Determine the [X, Y] coordinate at the center of the cell enclosing the given text.  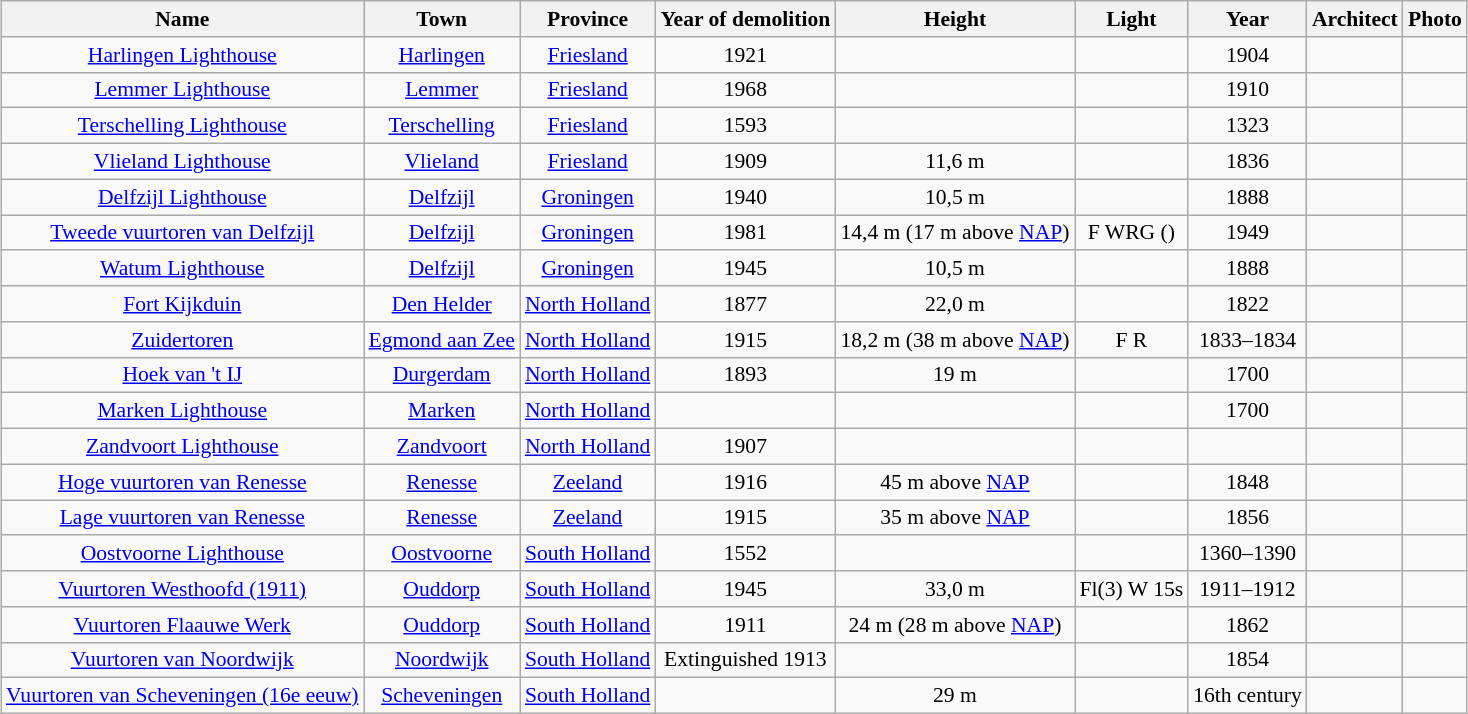
1911 [745, 624]
1909 [745, 161]
F WRG () [1132, 232]
1949 [1248, 232]
Noordwijk [442, 660]
1360–1390 [1248, 553]
Vuurtoren Westhoofd (1911) [182, 589]
1916 [745, 482]
18,2 m (38 m above NAP) [954, 339]
Hoge vuurtoren van Renesse [182, 482]
Vlieland [442, 161]
1911–1912 [1248, 589]
1848 [1248, 482]
1323 [1248, 126]
Name [182, 19]
1877 [745, 304]
Zandvoort Lighthouse [182, 446]
1854 [1248, 660]
1940 [745, 197]
24 m (28 m above NAP) [954, 624]
Marken Lighthouse [182, 411]
Watum Lighthouse [182, 268]
1907 [745, 446]
1968 [745, 90]
Architect [1355, 19]
1893 [745, 375]
Durgerdam [442, 375]
Fort Kijkduin [182, 304]
1981 [745, 232]
Height [954, 19]
29 m [954, 696]
Light [1132, 19]
Oostvoorne [442, 553]
1921 [745, 54]
Den Helder [442, 304]
Marken [442, 411]
Terschelling [442, 126]
1833–1834 [1248, 339]
16th century [1248, 696]
Terschelling Lighthouse [182, 126]
1552 [745, 553]
Year of demolition [745, 19]
Province [588, 19]
19 m [954, 375]
Harlingen Lighthouse [182, 54]
Zuidertoren [182, 339]
1836 [1248, 161]
Egmond aan Zee [442, 339]
F R [1132, 339]
Tweede vuurtoren van Delfzijl [182, 232]
Hoek van 't IJ [182, 375]
33,0 m [954, 589]
1856 [1248, 518]
Lemmer [442, 90]
Lage vuurtoren van Renesse [182, 518]
Harlingen [442, 54]
Oostvoorne Lighthouse [182, 553]
35 m above NAP [954, 518]
Scheveningen [442, 696]
Town [442, 19]
1904 [1248, 54]
Fl(3) W 15s [1132, 589]
Vlieland Lighthouse [182, 161]
Vuurtoren van Scheveningen (16e eeuw) [182, 696]
Vuurtoren van Noordwijk [182, 660]
22,0 m [954, 304]
45 m above NAP [954, 482]
Lemmer Lighthouse [182, 90]
Delfzijl Lighthouse [182, 197]
1822 [1248, 304]
Photo [1435, 19]
11,6 m [954, 161]
Extinguished 1913 [745, 660]
14,4 m (17 m above NAP) [954, 232]
Vuurtoren Flaauwe Werk [182, 624]
1862 [1248, 624]
1910 [1248, 90]
Zandvoort [442, 446]
Year [1248, 19]
1593 [745, 126]
